Determine the (x, y) coordinate at the center of the cell enclosing the given text.  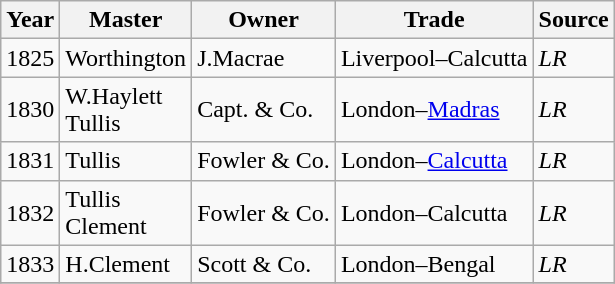
Trade (434, 20)
1832 (30, 212)
TullisClement (126, 212)
J.Macrae (264, 58)
Capt. & Co. (264, 110)
London–Madras (434, 110)
1830 (30, 110)
London–Bengal (434, 264)
Liverpool–Calcutta (434, 58)
Master (126, 20)
Source (574, 20)
Owner (264, 20)
Scott & Co. (264, 264)
1825 (30, 58)
1833 (30, 264)
Year (30, 20)
1831 (30, 161)
Tullis (126, 161)
W.HaylettTullis (126, 110)
Worthington (126, 58)
H.Clement (126, 264)
